Pinpoint the cell where the given text exists, returning its [X, Y] midpoint coordinate. 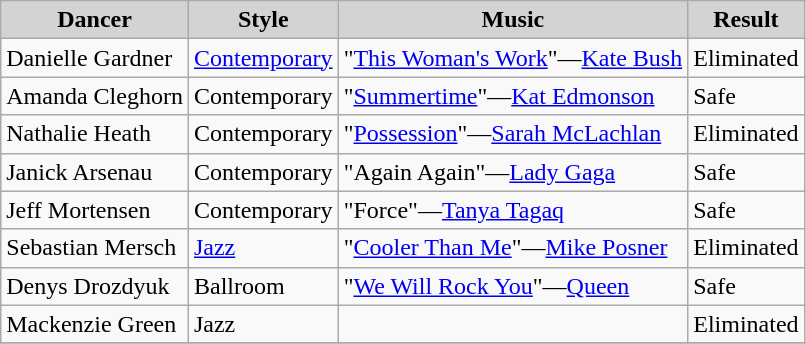
Result [746, 20]
Sebastian Mersch [95, 248]
"Again Again"—Lady Gaga [513, 172]
Music [513, 20]
Style [263, 20]
"Summertime"—Kat Edmonson [513, 96]
"Possession"—Sarah McLachlan [513, 134]
Jeff Mortensen [95, 210]
"Force"—Tanya Tagaq [513, 210]
Ballroom [263, 286]
Amanda Cleghorn [95, 96]
Dancer [95, 20]
Janick Arsenau [95, 172]
Nathalie Heath [95, 134]
"Cooler Than Me"—Mike Posner [513, 248]
Denys Drozdyuk [95, 286]
Danielle Gardner [95, 58]
"We Will Rock You"—Queen [513, 286]
Mackenzie Green [95, 324]
"This Woman's Work"—Kate Bush [513, 58]
